Capture the cell that displays the provided text and extract its (x, y) central coordinate. 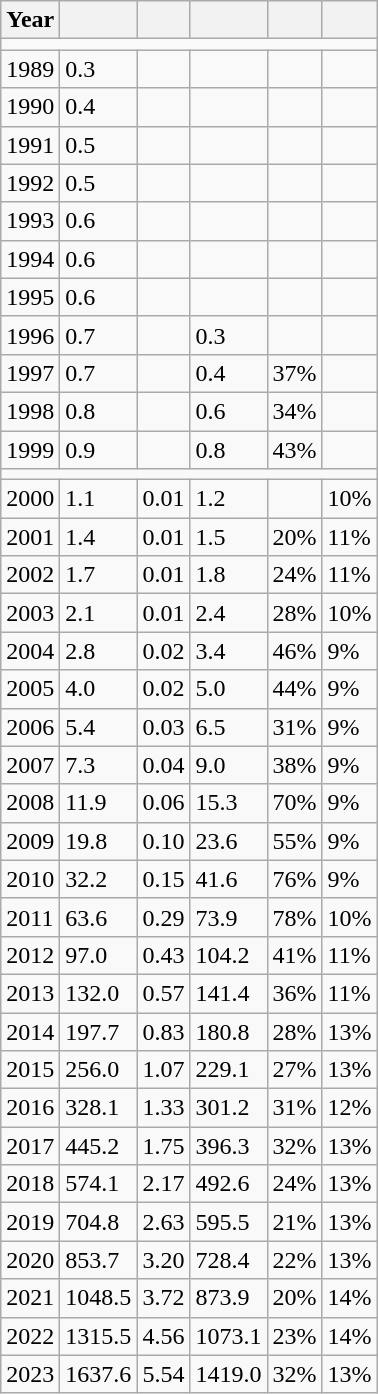
21% (294, 1222)
97.0 (98, 955)
15.3 (228, 803)
2.4 (228, 613)
574.1 (98, 1184)
2021 (30, 1298)
1.07 (164, 1070)
2019 (30, 1222)
2006 (30, 727)
301.2 (228, 1108)
2001 (30, 537)
704.8 (98, 1222)
5.54 (164, 1374)
7.3 (98, 765)
229.1 (228, 1070)
2008 (30, 803)
1048.5 (98, 1298)
0.15 (164, 879)
1998 (30, 411)
1.5 (228, 537)
1.75 (164, 1146)
2023 (30, 1374)
0.57 (164, 993)
595.5 (228, 1222)
853.7 (98, 1260)
2017 (30, 1146)
11.9 (98, 803)
492.6 (228, 1184)
1315.5 (98, 1336)
1.7 (98, 575)
873.9 (228, 1298)
27% (294, 1070)
0.83 (164, 1031)
6.5 (228, 727)
0.29 (164, 917)
1.2 (228, 499)
1991 (30, 145)
5.4 (98, 727)
36% (294, 993)
41.6 (228, 879)
132.0 (98, 993)
23.6 (228, 841)
12% (350, 1108)
76% (294, 879)
1999 (30, 449)
4.0 (98, 689)
197.7 (98, 1031)
1637.6 (98, 1374)
41% (294, 955)
180.8 (228, 1031)
2.1 (98, 613)
728.4 (228, 1260)
0.06 (164, 803)
2014 (30, 1031)
3.4 (228, 651)
1.4 (98, 537)
2004 (30, 651)
4.56 (164, 1336)
2016 (30, 1108)
0.04 (164, 765)
2007 (30, 765)
2020 (30, 1260)
1.8 (228, 575)
1073.1 (228, 1336)
55% (294, 841)
256.0 (98, 1070)
2009 (30, 841)
328.1 (98, 1108)
22% (294, 1260)
2010 (30, 879)
2011 (30, 917)
44% (294, 689)
104.2 (228, 955)
2005 (30, 689)
63.6 (98, 917)
0.43 (164, 955)
0.10 (164, 841)
2013 (30, 993)
2002 (30, 575)
2.17 (164, 1184)
46% (294, 651)
1997 (30, 373)
73.9 (228, 917)
445.2 (98, 1146)
1992 (30, 183)
2012 (30, 955)
37% (294, 373)
70% (294, 803)
1996 (30, 335)
1993 (30, 221)
2015 (30, 1070)
2000 (30, 499)
0.03 (164, 727)
141.4 (228, 993)
43% (294, 449)
1419.0 (228, 1374)
2.8 (98, 651)
0.9 (98, 449)
2018 (30, 1184)
3.72 (164, 1298)
34% (294, 411)
78% (294, 917)
2022 (30, 1336)
396.3 (228, 1146)
Year (30, 20)
1990 (30, 107)
1995 (30, 297)
1.1 (98, 499)
1989 (30, 69)
38% (294, 765)
32.2 (98, 879)
19.8 (98, 841)
3.20 (164, 1260)
9.0 (228, 765)
5.0 (228, 689)
1994 (30, 259)
23% (294, 1336)
2.63 (164, 1222)
1.33 (164, 1108)
2003 (30, 613)
